Detect which cell encompasses the target text, then output its (x, y) center coordinate. 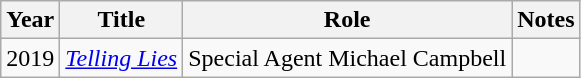
Role (348, 20)
Special Agent Michael Campbell (348, 58)
Year (30, 20)
2019 (30, 58)
Notes (546, 20)
Title (122, 20)
Telling Lies (122, 58)
